Return (X, Y) of the center of cell containing provided text 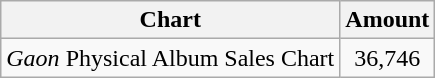
Amount (388, 20)
Chart (170, 20)
36,746 (388, 58)
Gaon Physical Album Sales Chart (170, 58)
